Return (X, Y) of the center of cell containing provided text 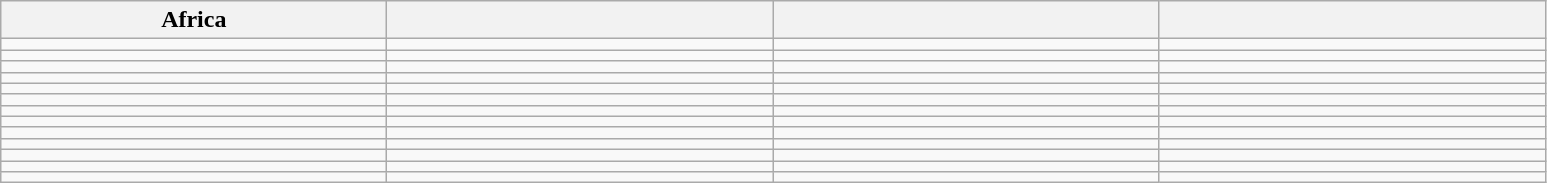
Africa (194, 20)
